Output the [x, y] coordinate of the center of the cell containing the given text.  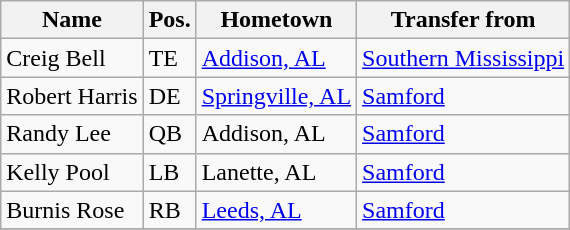
TE [170, 58]
LB [170, 172]
Randy Lee [72, 134]
Lanette, AL [276, 172]
QB [170, 134]
Creig Bell [72, 58]
Hometown [276, 20]
Pos. [170, 20]
Robert Harris [72, 96]
DE [170, 96]
Kelly Pool [72, 172]
RB [170, 210]
Name [72, 20]
Transfer from [464, 20]
Burnis Rose [72, 210]
Springville, AL [276, 96]
Leeds, AL [276, 210]
Southern Mississippi [464, 58]
